Find where the given text appears and provide that cell's center as [X, Y] coordinate. 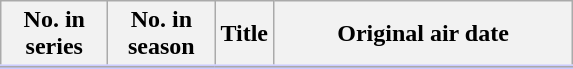
Title [244, 34]
No. in season [162, 34]
No. in series [54, 34]
Original air date [422, 34]
